Determine the [x, y] coordinate at the center of the cell enclosing the given text.  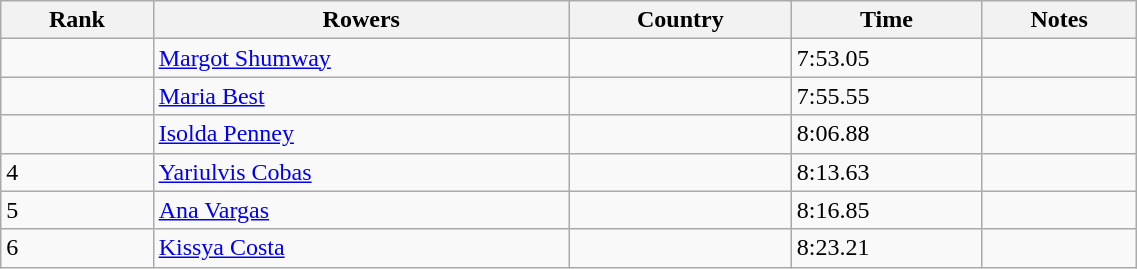
4 [77, 172]
Isolda Penney [361, 134]
Maria Best [361, 96]
7:53.05 [886, 58]
6 [77, 248]
8:06.88 [886, 134]
7:55.55 [886, 96]
Yariulvis Cobas [361, 172]
Notes [1058, 20]
8:23.21 [886, 248]
Rowers [361, 20]
8:13.63 [886, 172]
Ana Vargas [361, 210]
5 [77, 210]
Margot Shumway [361, 58]
Kissya Costa [361, 248]
Time [886, 20]
Rank [77, 20]
Country [680, 20]
8:16.85 [886, 210]
